Capture the cell that displays the provided text and extract its [X, Y] central coordinate. 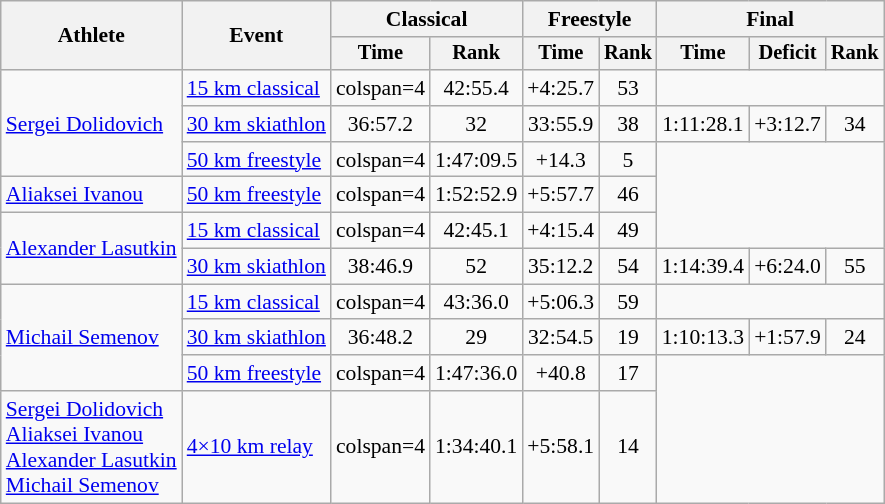
32:54.5 [560, 338]
34 [855, 124]
+14.3 [560, 160]
55 [855, 267]
Freestyle [589, 19]
Athlete [92, 36]
5 [628, 160]
4×10 km relay [256, 447]
49 [628, 231]
32 [476, 124]
46 [628, 195]
Alexander Lasutkin [92, 248]
14 [628, 447]
1:14:39.4 [703, 267]
1:47:36.0 [476, 373]
+5:57.7 [560, 195]
38:46.9 [380, 267]
33:55.9 [560, 124]
43:36.0 [476, 302]
36:48.2 [380, 338]
29 [476, 338]
+40.8 [560, 373]
+1:57.9 [788, 338]
36:57.2 [380, 124]
19 [628, 338]
42:45.1 [476, 231]
42:55.4 [476, 88]
Sergei Dolidovich [92, 124]
1:52:52.9 [476, 195]
53 [628, 88]
Aliaksei Ivanou [92, 195]
59 [628, 302]
52 [476, 267]
Event [256, 36]
1:11:28.1 [703, 124]
Sergei DolidovichAliaksei IvanouAlexander LasutkinMichail Semenov [92, 447]
17 [628, 373]
1:34:40.1 [476, 447]
+4:15.4 [560, 231]
+5:06.3 [560, 302]
38 [628, 124]
35:12.2 [560, 267]
54 [628, 267]
1:10:13.3 [703, 338]
1:47:09.5 [476, 160]
Final [770, 19]
+6:24.0 [788, 267]
+5:58.1 [560, 447]
24 [855, 338]
Classical [426, 19]
Deficit [788, 54]
+3:12.7 [788, 124]
+4:25.7 [560, 88]
Michail Semenov [92, 338]
